Locate the cell with the specified text and output its (x, y) center coordinate. 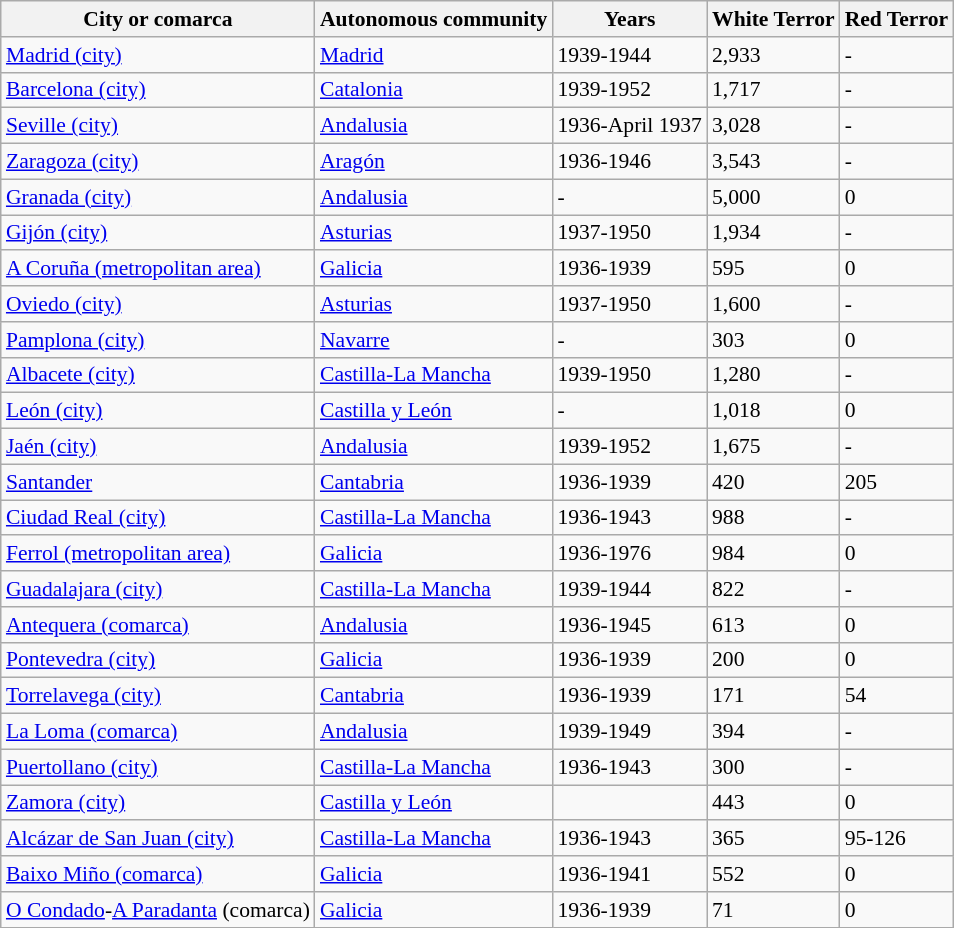
Red Terror (896, 19)
A Coruña (metropolitan area) (158, 268)
1,280 (774, 375)
95-126 (896, 838)
Baixo Miño (comarca) (158, 874)
1,934 (774, 232)
Granada (city) (158, 197)
Santander (158, 482)
5,000 (774, 197)
1939-1950 (630, 375)
1936-1946 (630, 161)
365 (774, 838)
3,028 (774, 126)
Ferrol (metropolitan area) (158, 553)
1936-1945 (630, 624)
O Condado-A Paradanta (comarca) (158, 909)
Madrid (city) (158, 54)
Antequera (comarca) (158, 624)
Barcelona (city) (158, 90)
Ciudad Real (city) (158, 518)
1,717 (774, 90)
La Loma (comarca) (158, 731)
Gijón (city) (158, 232)
White Terror (774, 19)
443 (774, 802)
1936-1976 (630, 553)
1936-1941 (630, 874)
Albacete (city) (158, 375)
3,543 (774, 161)
Zamora (city) (158, 802)
Guadalajara (city) (158, 589)
595 (774, 268)
205 (896, 482)
León (city) (158, 411)
Aragón (434, 161)
1,018 (774, 411)
984 (774, 553)
Catalonia (434, 90)
1,600 (774, 304)
Jaén (city) (158, 446)
2,933 (774, 54)
200 (774, 660)
Autonomous community (434, 19)
Puertollano (city) (158, 767)
303 (774, 339)
Alcázar de San Juan (city) (158, 838)
Pontevedra (city) (158, 660)
552 (774, 874)
613 (774, 624)
822 (774, 589)
Zaragoza (city) (158, 161)
1936-April 1937 (630, 126)
Oviedo (city) (158, 304)
1,675 (774, 446)
420 (774, 482)
Seville (city) (158, 126)
Torrelavega (city) (158, 696)
54 (896, 696)
Madrid (434, 54)
Years (630, 19)
Navarre (434, 339)
171 (774, 696)
71 (774, 909)
394 (774, 731)
1939-1949 (630, 731)
Pamplona (city) (158, 339)
300 (774, 767)
988 (774, 518)
City or comarca (158, 19)
